For the text-containing cell, return its midpoint in [x, y] coordinate format. 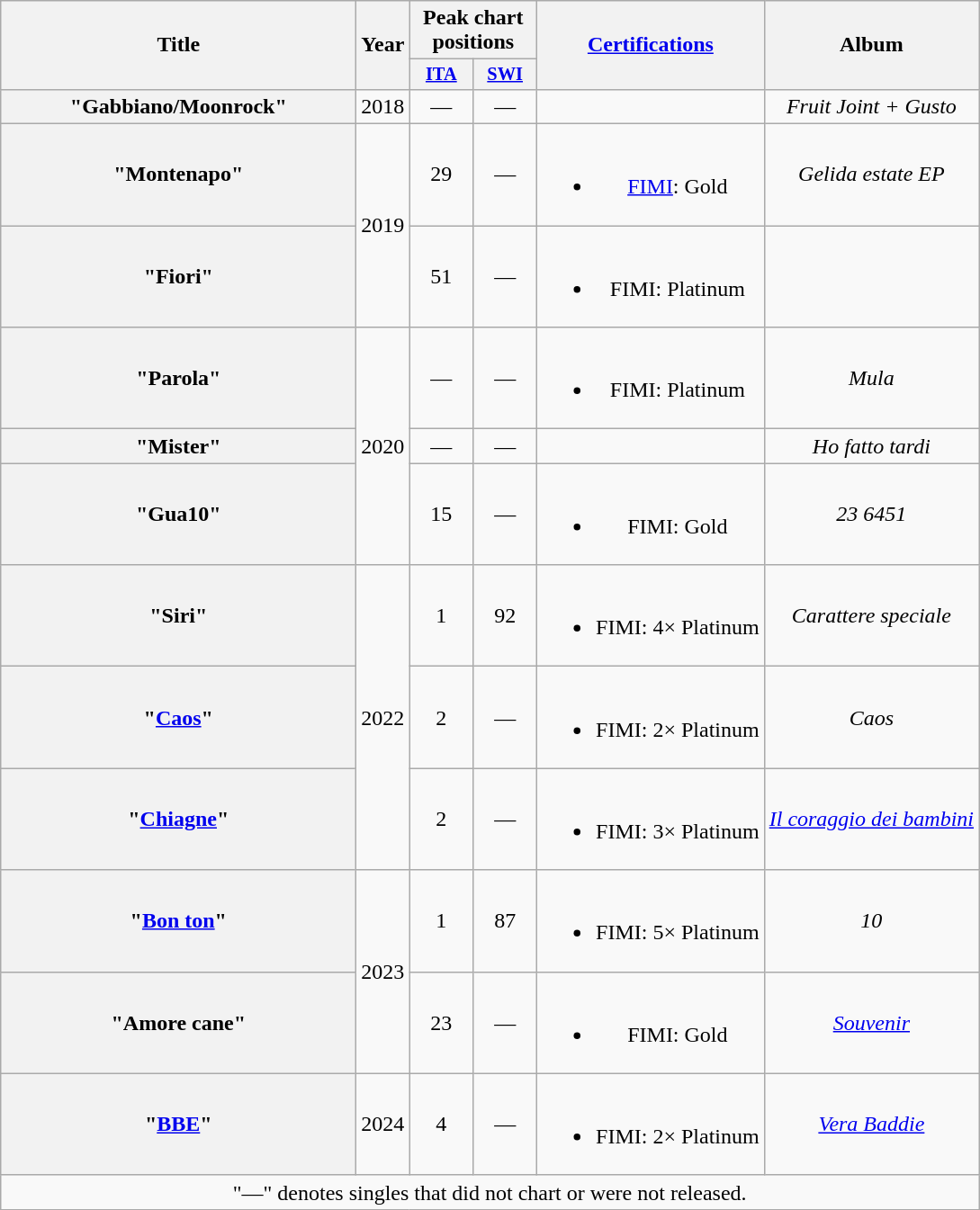
2019 [383, 226]
Title [178, 45]
"Gabbiano/Moonrock" [178, 106]
"Chiagne" [178, 819]
"Parola" [178, 378]
Souvenir [871, 1022]
"—" denotes singles that did not chart or were not released. [490, 1192]
Ho fatto tardi [871, 446]
2024 [383, 1125]
"Fiori" [178, 277]
Mula [871, 378]
Gelida estate EP [871, 175]
23 6451 [871, 515]
"Siri" [178, 615]
"Caos" [178, 718]
ITA [441, 75]
Album [871, 45]
"Gua10" [178, 515]
"Bon ton" [178, 921]
Caos [871, 718]
Year [383, 45]
2018 [383, 106]
Fruit Joint + Gusto [871, 106]
Vera Baddie [871, 1125]
Carattere speciale [871, 615]
Il coraggio dei bambini [871, 819]
"Amore cane" [178, 1022]
SWI [506, 75]
10 [871, 921]
15 [441, 515]
"Mister" [178, 446]
FIMI: 3× Platinum [652, 819]
51 [441, 277]
"BBE" [178, 1125]
FIMI: 5× Platinum [652, 921]
2020 [383, 446]
2023 [383, 972]
23 [441, 1022]
4 [441, 1125]
FIMI: 4× Platinum [652, 615]
29 [441, 175]
2022 [383, 718]
Certifications [652, 45]
92 [506, 615]
Peak chart positions [473, 31]
"Montenapo" [178, 175]
87 [506, 921]
